Pinpoint the cell where the given text exists, returning its [X, Y] midpoint coordinate. 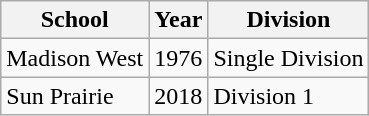
1976 [178, 58]
Year [178, 20]
Madison West [75, 58]
Single Division [288, 58]
Sun Prairie [75, 96]
2018 [178, 96]
School [75, 20]
Division 1 [288, 96]
Division [288, 20]
